Pinpoint the cell where the given text exists, returning its [x, y] midpoint coordinate. 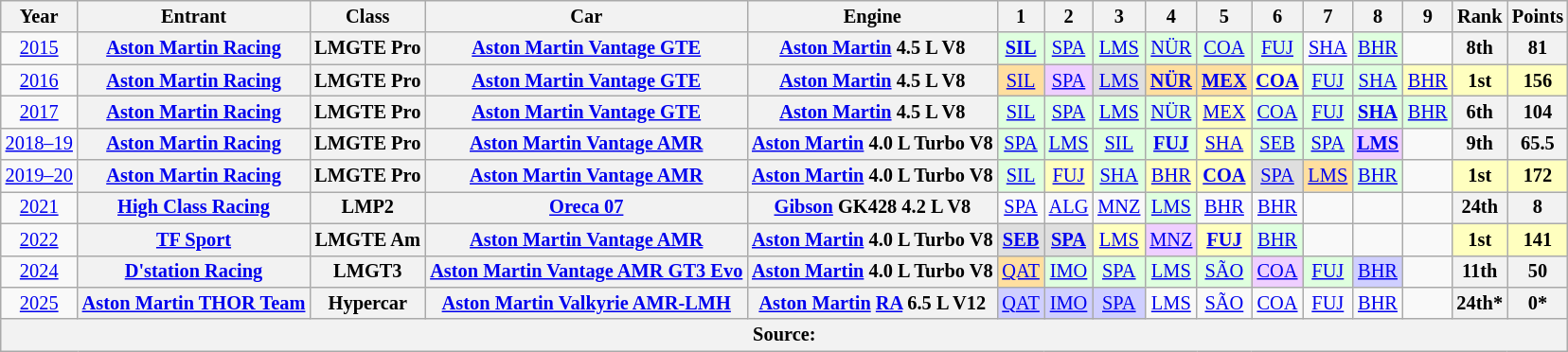
50 [1538, 272]
2024 [40, 272]
Car [586, 16]
24th* [1480, 303]
D'station Racing [194, 272]
2019–20 [40, 176]
4 [1170, 16]
6th [1480, 112]
7 [1328, 16]
0* [1538, 303]
Hypercar [367, 303]
Year [40, 16]
LMP2 [367, 207]
141 [1538, 239]
3 [1119, 16]
2018–19 [40, 144]
Class [367, 16]
2017 [40, 112]
Aston Martin Valkyrie AMR-LMH [586, 303]
2022 [40, 239]
2 [1069, 16]
2016 [40, 80]
11th [1480, 272]
65.5 [1538, 144]
Source: [784, 335]
81 [1538, 48]
Gibson GK428 4.2 L V8 [872, 207]
9 [1428, 16]
Oreca 07 [586, 207]
ALG [1069, 207]
TF Sport [194, 239]
Rank [1480, 16]
Aston Martin Vantage AMR GT3 Evo [586, 272]
2021 [40, 207]
172 [1538, 176]
156 [1538, 80]
9th [1480, 144]
24th [1480, 207]
8th [1480, 48]
Engine [872, 16]
2025 [40, 303]
104 [1538, 112]
LMGT3 [367, 272]
LMGTE Am [367, 239]
High Class Racing [194, 207]
Points [1538, 16]
Aston Martin THOR Team [194, 303]
6 [1278, 16]
1 [1021, 16]
Entrant [194, 16]
2015 [40, 48]
5 [1223, 16]
Aston Martin RA 6.5 L V12 [872, 303]
